Capture the cell that displays the provided text and extract its (X, Y) central coordinate. 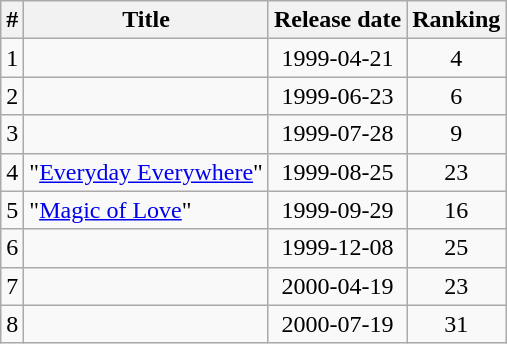
2000-07-19 (337, 324)
# (12, 20)
1999-12-08 (337, 248)
Title (146, 20)
3 (12, 134)
16 (456, 210)
8 (12, 324)
7 (12, 286)
Ranking (456, 20)
1999-04-21 (337, 58)
"Magic of Love" (146, 210)
2000-04-19 (337, 286)
Release date (337, 20)
1 (12, 58)
9 (456, 134)
31 (456, 324)
1999-06-23 (337, 96)
1999-09-29 (337, 210)
5 (12, 210)
2 (12, 96)
25 (456, 248)
1999-07-28 (337, 134)
"Everyday Everywhere" (146, 172)
1999-08-25 (337, 172)
